Return the [X, Y] coordinate for the center point of the cell that contains the specified text.  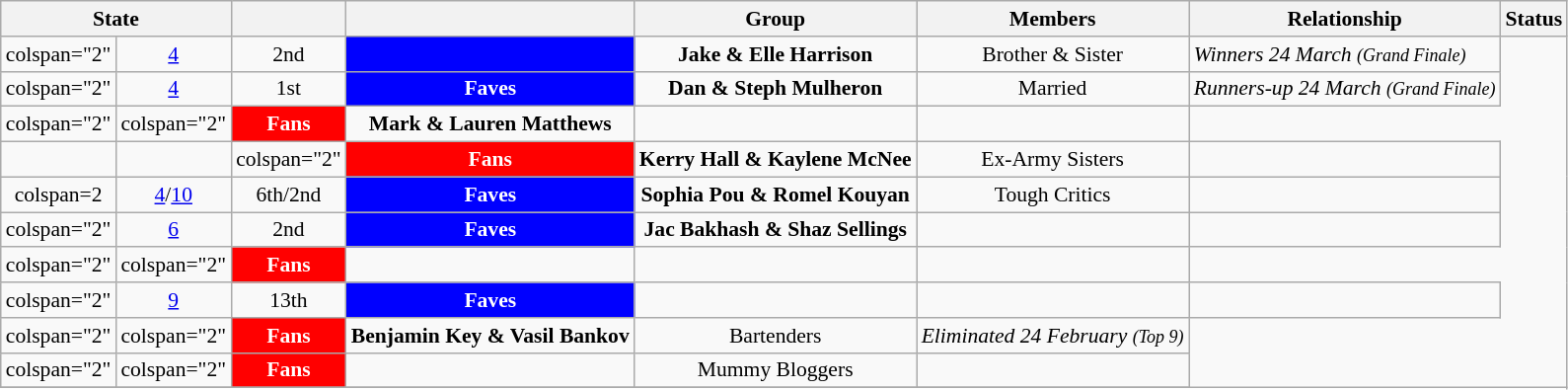
State [116, 19]
Kerry Hall & Kaylene McNee [776, 160]
Dan & Steph Mulheron [776, 89]
4/10 [174, 195]
Tough Critics [1053, 195]
1st [288, 89]
Bartenders [776, 336]
Mark & Lauren Matthews [490, 124]
Sophia Pou & Romel Kouyan [776, 195]
Brother & Sister [1053, 54]
Relationship [1345, 19]
colspan=2 [59, 195]
Group [776, 19]
6th/2nd [288, 195]
Married [1053, 89]
Jac Bakhash & Shaz Sellings [776, 230]
13th [288, 300]
Eliminated 24 February (Top 9) [1053, 336]
Benjamin Key & Vasil Bankov [490, 336]
6 [174, 230]
Jake & Elle Harrison [776, 54]
Members [1053, 19]
Status [1534, 19]
Ex-Army Sisters [1053, 160]
9 [174, 300]
Winners 24 March (Grand Finale) [1345, 54]
Mummy Bloggers [776, 370]
Runners-up 24 March (Grand Finale) [1345, 89]
